Identify which cell holds the provided text, then report its [x, y] central coordinate. 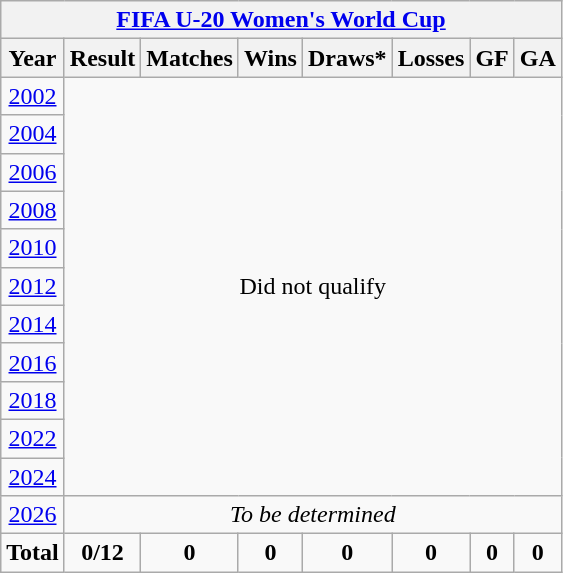
Draws* [347, 58]
FIFA U-20 Women's World Cup [282, 20]
Year [33, 58]
Did not qualify [312, 286]
GA [538, 58]
Losses [431, 58]
2006 [33, 172]
2018 [33, 400]
2024 [33, 477]
2022 [33, 438]
2004 [33, 134]
Result [102, 58]
0/12 [102, 553]
2010 [33, 248]
2002 [33, 96]
2012 [33, 286]
GF [492, 58]
2014 [33, 324]
2016 [33, 362]
Matches [190, 58]
2026 [33, 515]
Total [33, 553]
Wins [270, 58]
2008 [33, 210]
To be determined [312, 515]
